Return (x, y) of the center of cell containing provided text 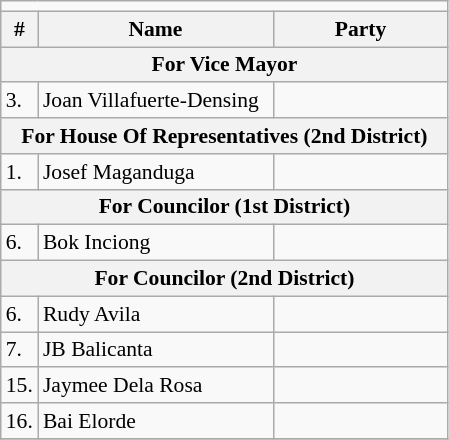
3. (20, 101)
15. (20, 386)
For Councilor (1st District) (224, 207)
# (20, 29)
1. (20, 172)
16. (20, 421)
For Vice Mayor (224, 65)
Josef Maganduga (156, 172)
For Councilor (2nd District) (224, 279)
Bai Elorde (156, 421)
Name (156, 29)
For House Of Representatives (2nd District) (224, 136)
7. (20, 350)
Bok Inciong (156, 243)
JB Balicanta (156, 350)
Rudy Avila (156, 314)
Joan Villafuerte-Densing (156, 101)
Party (360, 29)
Jaymee Dela Rosa (156, 386)
